Determine the (x, y) coordinate at the center of the cell enclosing the given text.  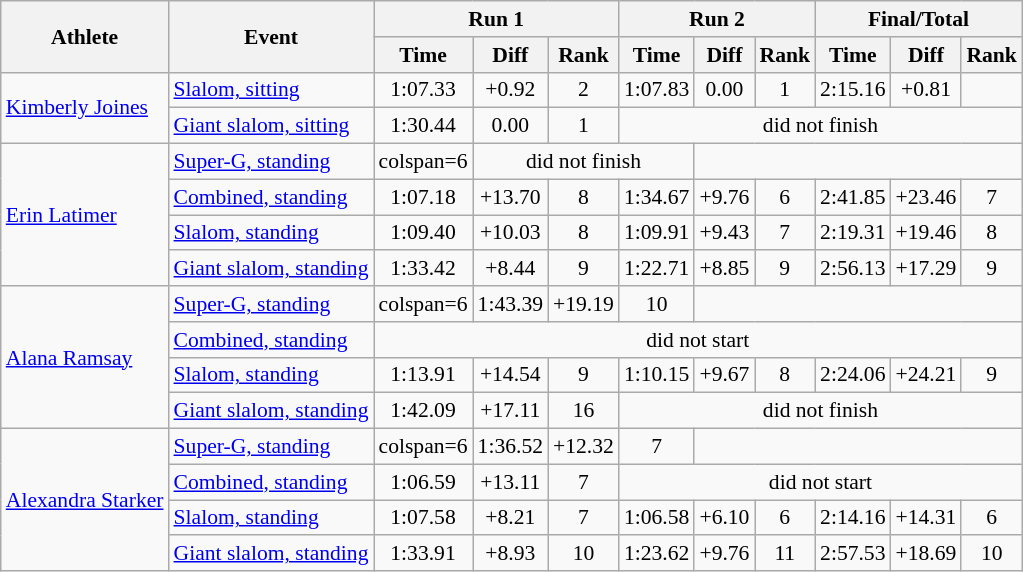
+0.92 (510, 90)
+13.70 (510, 197)
2:14.16 (852, 518)
2:24.06 (852, 375)
+24.21 (926, 375)
1:30.44 (424, 126)
1:06.58 (656, 518)
+19.19 (584, 304)
+10.03 (510, 233)
+8.21 (510, 518)
2 (584, 90)
16 (584, 411)
+0.81 (926, 90)
+18.69 (926, 554)
1:09.40 (424, 233)
1:33.91 (424, 554)
1:34.67 (656, 197)
+8.44 (510, 269)
+9.67 (724, 375)
2:56.13 (852, 269)
+14.31 (926, 518)
1:07.18 (424, 197)
+23.46 (926, 197)
1:10.15 (656, 375)
2:57.53 (852, 554)
+8.93 (510, 554)
+14.54 (510, 375)
+17.29 (926, 269)
1:43.39 (510, 304)
Athlete (85, 36)
2:19.31 (852, 233)
Alana Ramsay (85, 357)
+8.85 (724, 269)
Alexandra Starker (85, 500)
Final/Total (918, 19)
1:13.91 (424, 375)
2:15.16 (852, 90)
1:33.42 (424, 269)
+12.32 (584, 447)
Slalom, sitting (272, 90)
1:07.83 (656, 90)
Run 2 (717, 19)
Run 1 (496, 19)
1:09.91 (656, 233)
+13.11 (510, 482)
Event (272, 36)
1:36.52 (510, 447)
Giant slalom, sitting (272, 126)
+9.43 (724, 233)
Kimberly Joines (85, 108)
1:07.33 (424, 90)
1:42.09 (424, 411)
Erin Latimer (85, 215)
1:22.71 (656, 269)
+17.11 (510, 411)
+19.46 (926, 233)
1:06.59 (424, 482)
2:41.85 (852, 197)
1:23.62 (656, 554)
11 (784, 554)
1:07.58 (424, 518)
+6.10 (724, 518)
